Determine the [X, Y] coordinate at the center of the cell enclosing the given text.  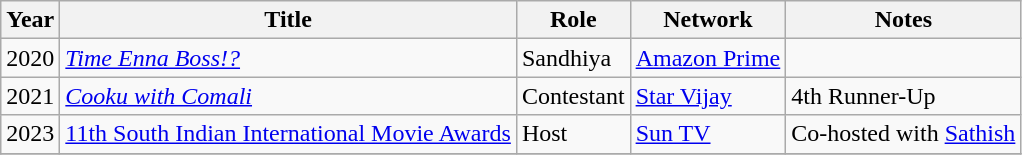
Notes [904, 20]
4th Runner-Up [904, 96]
Title [288, 20]
Contestant [573, 96]
2020 [30, 58]
Year [30, 20]
Co-hosted with Sathish [904, 134]
Cooku with Comali [288, 96]
Sun TV [708, 134]
2023 [30, 134]
Time Enna Boss!? [288, 58]
Sandhiya [573, 58]
Network [708, 20]
Amazon Prime [708, 58]
Host [573, 134]
11th South Indian International Movie Awards [288, 134]
Role [573, 20]
Star Vijay [708, 96]
2021 [30, 96]
